Scan for the cell matching the given text and deliver its [x, y] coordinate at center. 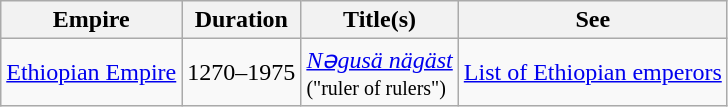
See [592, 20]
Ethiopian Empire [92, 72]
Duration [242, 20]
Nəgusä nägäst("ruler of rulers") [380, 72]
1270–1975 [242, 72]
List of Ethiopian emperors [592, 72]
Empire [92, 20]
Title(s) [380, 20]
